For the text-containing cell, return its midpoint in [X, Y] coordinate format. 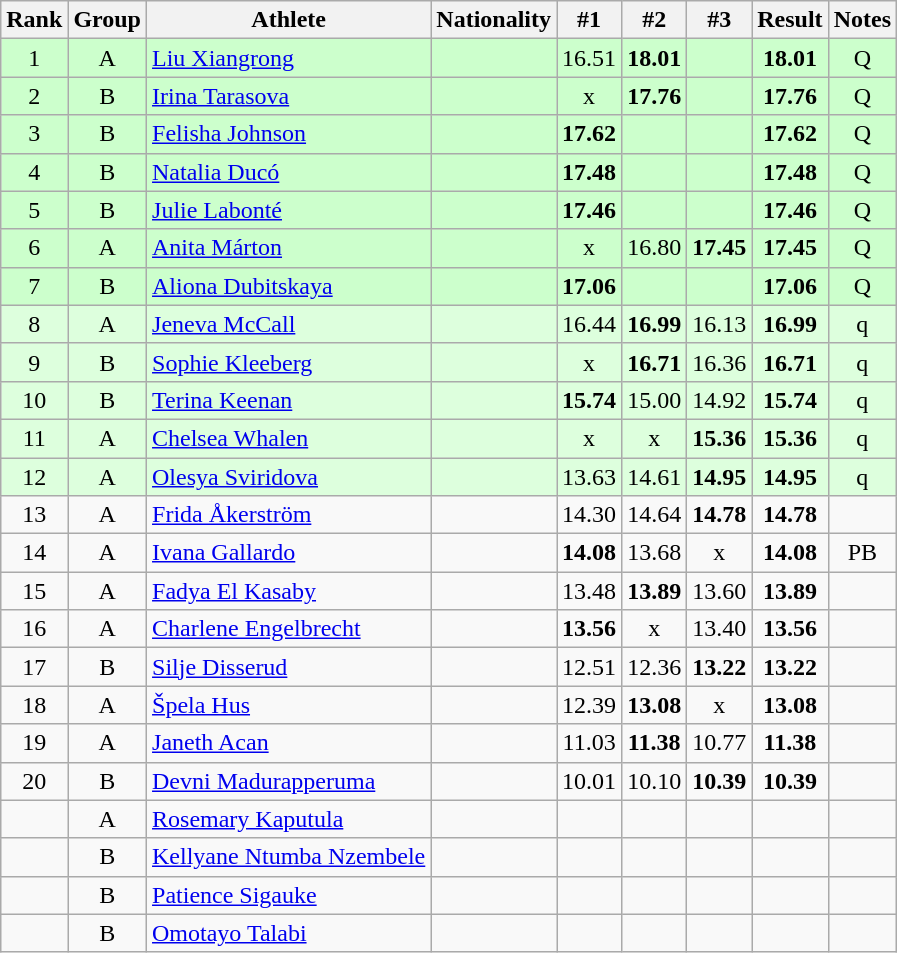
8 [34, 324]
12.36 [654, 667]
14 [34, 553]
14.64 [654, 515]
Patience Sigauke [289, 895]
Olesya Sviridova [289, 477]
16.80 [654, 248]
Anita Márton [289, 248]
10 [34, 400]
16.13 [720, 324]
12 [34, 477]
13.68 [654, 553]
Janeth Acan [289, 743]
13 [34, 515]
16.44 [590, 324]
6 [34, 248]
Frida Åkerström [289, 515]
#3 [720, 20]
16.36 [720, 362]
Fadya El Kasaby [289, 591]
13.60 [720, 591]
Chelsea Whalen [289, 438]
Kellyane Ntumba Nzembele [289, 857]
1 [34, 58]
16 [34, 629]
14.30 [590, 515]
Liu Xiangrong [289, 58]
13.48 [590, 591]
16.51 [590, 58]
Nationality [494, 20]
5 [34, 210]
Omotayo Talabi [289, 933]
Group [108, 20]
10.77 [720, 743]
15.00 [654, 400]
11.03 [590, 743]
12.39 [590, 705]
7 [34, 286]
Silje Disserud [289, 667]
18 [34, 705]
13.63 [590, 477]
14.92 [720, 400]
9 [34, 362]
Charlene Engelbrecht [289, 629]
17 [34, 667]
Irina Tarasova [289, 96]
Julie Labonté [289, 210]
Notes [862, 20]
13.40 [720, 629]
Felisha Johnson [289, 134]
4 [34, 172]
Natalia Ducó [289, 172]
Špela Hus [289, 705]
Rank [34, 20]
Sophie Kleeberg [289, 362]
Devni Madurapperuma [289, 781]
PB [862, 553]
Aliona Dubitskaya [289, 286]
14.61 [654, 477]
#2 [654, 20]
Athlete [289, 20]
12.51 [590, 667]
Terina Keenan [289, 400]
2 [34, 96]
Rosemary Kaputula [289, 819]
11 [34, 438]
#1 [590, 20]
10.01 [590, 781]
15 [34, 591]
20 [34, 781]
Ivana Gallardo [289, 553]
19 [34, 743]
Result [790, 20]
10.10 [654, 781]
3 [34, 134]
Jeneva McCall [289, 324]
